Search for the cell housing the specified text and yield its (x, y) center coordinate. 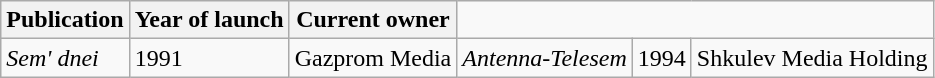
Publication (65, 20)
Antenna-Telesem (544, 58)
Shkulev Media Holding (812, 58)
Year of launch (209, 20)
1994 (662, 58)
Sem' dnei (65, 58)
Gazprom Media (373, 58)
Current owner (373, 20)
1991 (209, 58)
